Search for the cell housing the specified text and yield its (x, y) center coordinate. 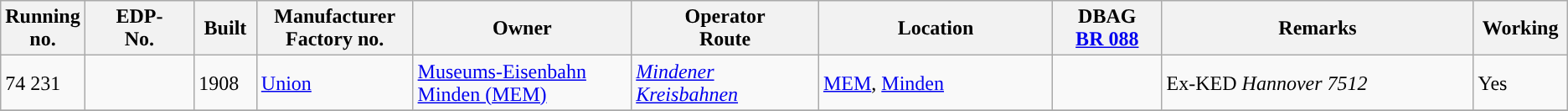
Union (335, 82)
OperatorRoute (725, 29)
Ex-KED Hannover 7512 (1318, 82)
Owner (523, 29)
Working (1520, 29)
Yes (1520, 82)
Mindener Kreisbahnen (725, 82)
Built (226, 29)
EDP-No. (139, 29)
Runningno. (43, 29)
Remarks (1318, 29)
DBAGBR 088 (1107, 29)
ManufacturerFactory no. (335, 29)
Museums-Eisenbahn Minden (MEM) (523, 82)
1908 (226, 82)
MEM, Minden (935, 82)
74 231 (43, 82)
Location (935, 29)
